Search for the cell housing the specified text and yield its [x, y] center coordinate. 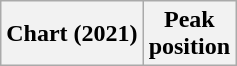
Chart (2021) [72, 34]
Peakposition [189, 34]
